For the text-containing cell, return its midpoint in [X, Y] coordinate format. 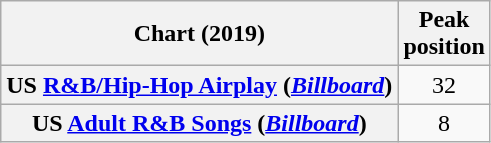
8 [444, 123]
Peakposition [444, 34]
US R&B/Hip-Hop Airplay (Billboard) [200, 85]
32 [444, 85]
US Adult R&B Songs (Billboard) [200, 123]
Chart (2019) [200, 34]
